Detect which cell encompasses the target text, then output its [x, y] center coordinate. 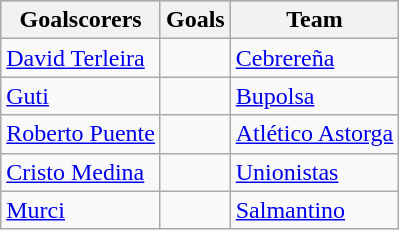
Cristo Medina [81, 172]
Salmantino [314, 210]
Atlético Astorga [314, 134]
Roberto Puente [81, 134]
Bupolsa [314, 96]
Cebrereña [314, 58]
Team [314, 20]
Guti [81, 96]
Unionistas [314, 172]
Murci [81, 210]
David Terleira [81, 58]
Goals [195, 20]
Goalscorers [81, 20]
